Return the (X, Y) coordinate for the center point of the cell that contains the specified text.  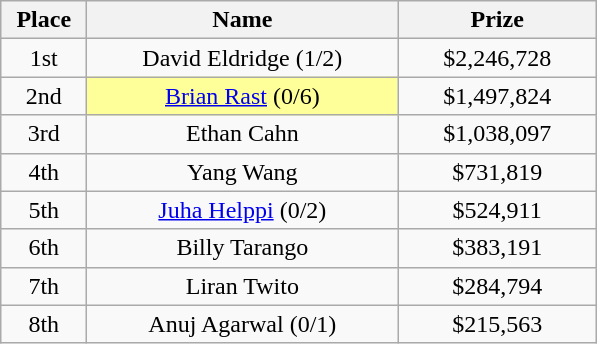
$215,563 (498, 324)
$383,191 (498, 248)
5th (44, 210)
Liran Twito (242, 286)
Prize (498, 20)
Brian Rast (0/6) (242, 96)
6th (44, 248)
4th (44, 172)
Place (44, 20)
1st (44, 58)
Name (242, 20)
8th (44, 324)
David Eldridge (1/2) (242, 58)
$2,246,728 (498, 58)
Juha Helppi (0/2) (242, 210)
7th (44, 286)
$1,497,824 (498, 96)
$284,794 (498, 286)
Yang Wang (242, 172)
Ethan Cahn (242, 134)
$524,911 (498, 210)
Billy Tarango (242, 248)
$731,819 (498, 172)
$1,038,097 (498, 134)
3rd (44, 134)
Anuj Agarwal (0/1) (242, 324)
2nd (44, 96)
